Return (X, Y) of the center of cell containing provided text 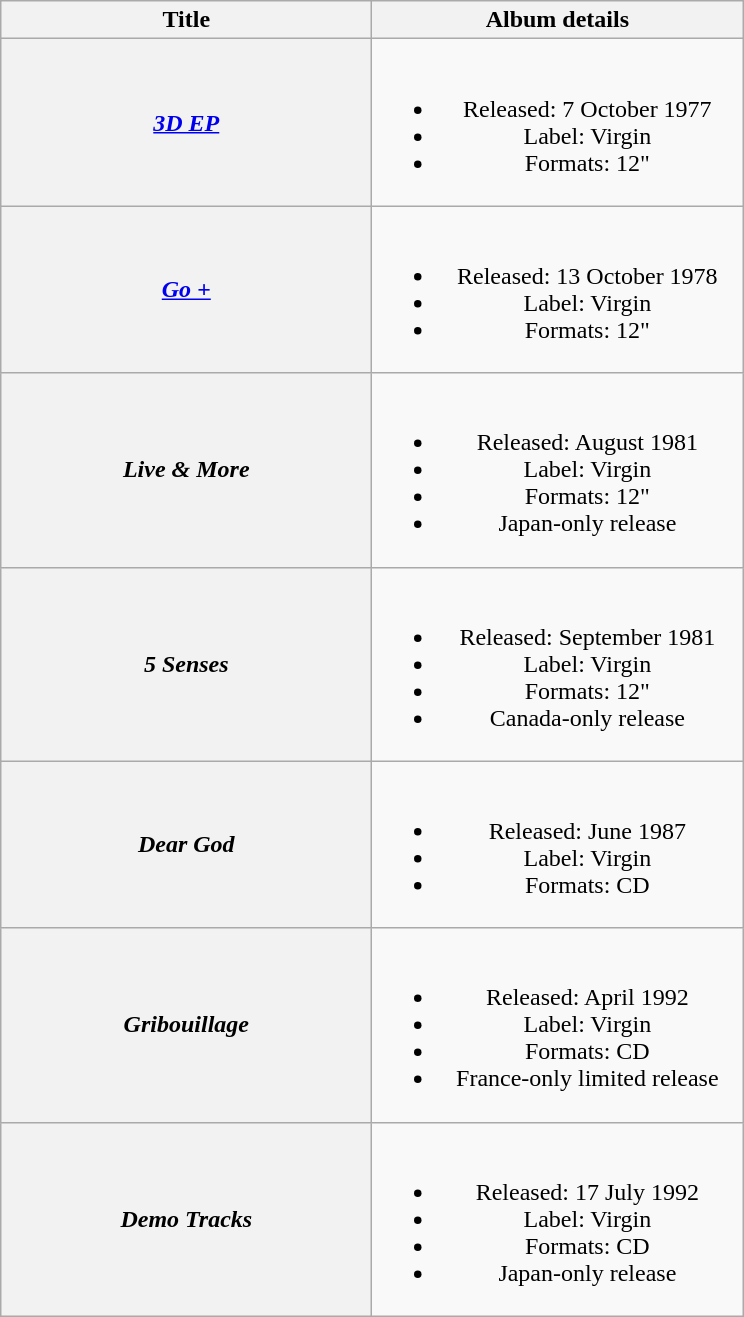
Released: 13 October 1978Label: VirginFormats: 12" (558, 290)
Released: August 1981Label: VirginFormats: 12"Japan-only release (558, 470)
Released: June 1987Label: VirginFormats: CD (558, 844)
Released: April 1992Label: VirginFormats: CDFrance-only limited release (558, 1025)
5 Senses (186, 664)
Released: 17 July 1992Label: VirginFormats: CDJapan-only release (558, 1219)
Go + (186, 290)
3D EP (186, 122)
Gribouillage (186, 1025)
Title (186, 20)
Released: September 1981Label: VirginFormats: 12"Canada-only release (558, 664)
Album details (558, 20)
Released: 7 October 1977Label: VirginFormats: 12" (558, 122)
Live & More (186, 470)
Demo Tracks (186, 1219)
Dear God (186, 844)
